Pinpoint the cell where the given text exists, returning its (X, Y) midpoint coordinate. 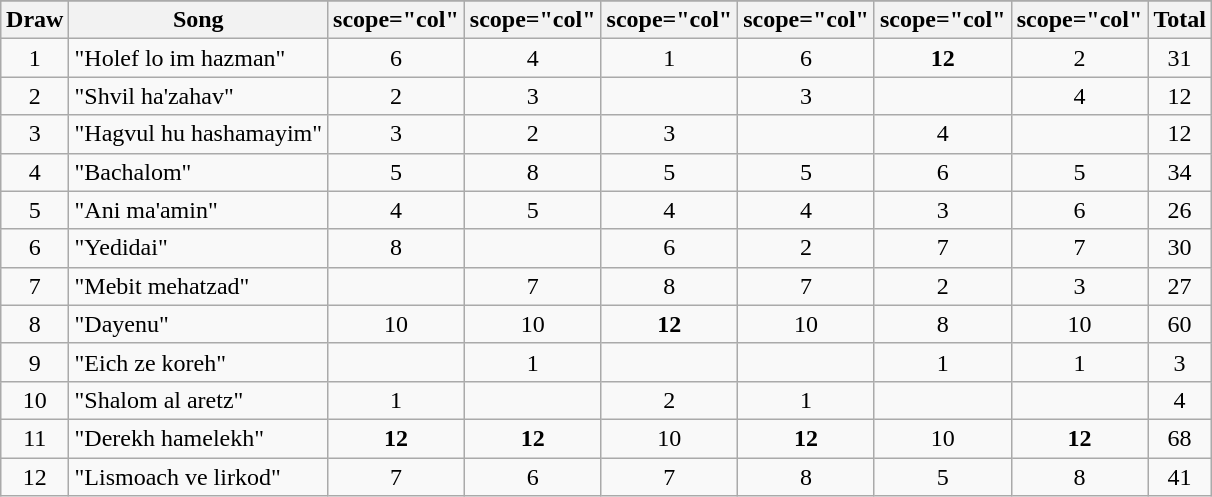
60 (1180, 324)
"Derekh hamelekh" (198, 438)
"Bachalom" (198, 172)
Draw (35, 20)
68 (1180, 438)
"Holef lo im hazman" (198, 58)
Song (198, 20)
"Hagvul hu hashamayim" (198, 134)
31 (1180, 58)
"Mebit mehatzad" (198, 286)
11 (35, 438)
"Lismoach ve lirkod" (198, 477)
"Dayenu" (198, 324)
41 (1180, 477)
"Eich ze koreh" (198, 362)
30 (1180, 248)
Total (1180, 20)
34 (1180, 172)
27 (1180, 286)
"Yedidai" (198, 248)
"Shvil ha'zahav" (198, 96)
"Shalom al aretz" (198, 400)
9 (35, 362)
"Ani ma'amin" (198, 210)
26 (1180, 210)
